Capture the cell that displays the provided text and extract its (X, Y) central coordinate. 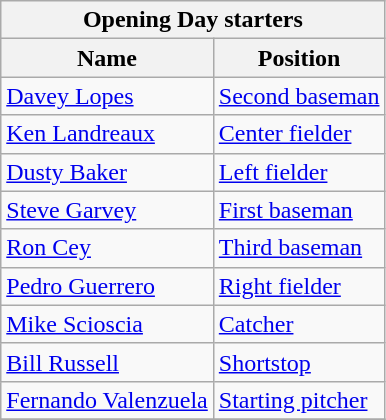
First baseman (299, 210)
Position (299, 58)
Fernando Valenzuela (108, 400)
Center fielder (299, 134)
Right fielder (299, 286)
Left fielder (299, 172)
Mike Scioscia (108, 324)
Bill Russell (108, 362)
Ken Landreaux (108, 134)
Steve Garvey (108, 210)
Opening Day starters (193, 20)
Ron Cey (108, 248)
Dusty Baker (108, 172)
Shortstop (299, 362)
Davey Lopes (108, 96)
Third baseman (299, 248)
Catcher (299, 324)
Pedro Guerrero (108, 286)
Starting pitcher (299, 400)
Name (108, 58)
Second baseman (299, 96)
